Provide the (x, y) coordinate of the cell's center where the given text is located.  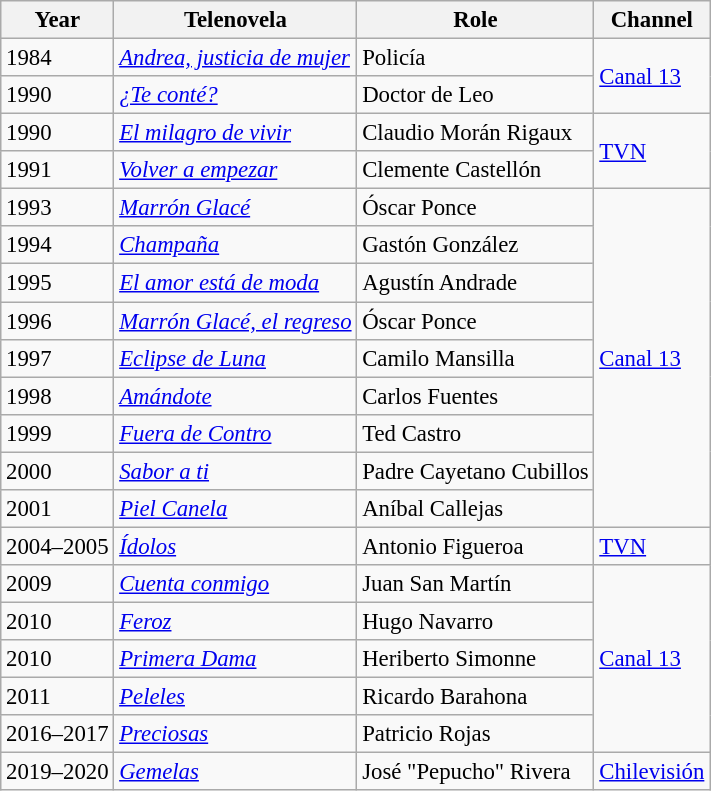
Marrón Glacé, el regreso (236, 321)
Camilo Mansilla (476, 358)
Cuenta conmigo (236, 584)
Antonio Figueroa (476, 546)
1994 (58, 245)
Carlos Fuentes (476, 396)
2009 (58, 584)
Gemelas (236, 772)
1993 (58, 208)
Ricardo Barahona (476, 697)
2011 (58, 697)
Piel Canela (236, 509)
Ídolos (236, 546)
¿Te conté? (236, 95)
Role (476, 20)
1991 (58, 170)
1984 (58, 58)
Padre Cayetano Cubillos (476, 471)
Patricio Rojas (476, 734)
Amándote (236, 396)
Andrea, justicia de mujer (236, 58)
El milagro de vivir (236, 133)
2019–2020 (58, 772)
1999 (58, 433)
Agustín Andrade (476, 283)
2004–2005 (58, 546)
Aníbal Callejas (476, 509)
Channel (652, 20)
Fuera de Contro (236, 433)
Peleles (236, 697)
Chilevisión (652, 772)
Telenovela (236, 20)
Primera Dama (236, 659)
Champaña (236, 245)
Policía (476, 58)
1997 (58, 358)
Claudio Morán Rigaux (476, 133)
2016–2017 (58, 734)
2001 (58, 509)
Feroz (236, 621)
Ted Castro (476, 433)
Doctor de Leo (476, 95)
1996 (58, 321)
Preciosas (236, 734)
Juan San Martín (476, 584)
Hugo Navarro (476, 621)
José "Pepucho" Rivera (476, 772)
Sabor a ti (236, 471)
Gastón González (476, 245)
Year (58, 20)
Volver a empezar (236, 170)
Eclipse de Luna (236, 358)
Marrón Glacé (236, 208)
2000 (58, 471)
1995 (58, 283)
Clemente Castellón (476, 170)
1998 (58, 396)
El amor está de moda (236, 283)
Heriberto Simonne (476, 659)
